From the cell containing the given text, extract its center point as [x, y] coordinate. 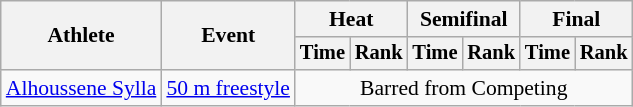
Event [228, 36]
50 m freestyle [228, 88]
Heat [351, 19]
Barred from Competing [464, 88]
Semifinal [463, 19]
Athlete [82, 36]
Final [576, 19]
Alhoussene Sylla [82, 88]
